Extract the (X, Y) coordinate from the center of the cell holding the provided text.  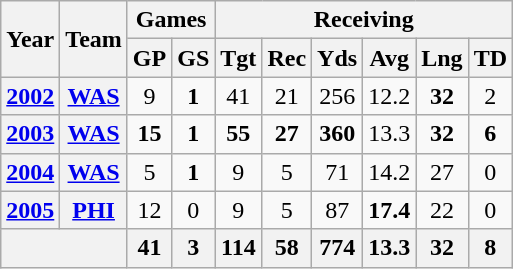
256 (338, 96)
17.4 (390, 210)
22 (442, 210)
2002 (30, 96)
Receiving (364, 20)
55 (238, 134)
Avg (390, 58)
58 (287, 248)
14.2 (390, 172)
TD (490, 58)
Team (94, 39)
Games (170, 20)
Lng (442, 58)
Yds (338, 58)
21 (287, 96)
15 (149, 134)
87 (338, 210)
360 (338, 134)
Rec (287, 58)
PHI (94, 210)
114 (238, 248)
12 (149, 210)
3 (194, 248)
GP (149, 58)
GS (194, 58)
774 (338, 248)
8 (490, 248)
2005 (30, 210)
2003 (30, 134)
2 (490, 96)
2004 (30, 172)
71 (338, 172)
6 (490, 134)
Tgt (238, 58)
12.2 (390, 96)
Year (30, 39)
